Return [x, y] of the center of cell containing provided text 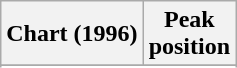
Peakposition [189, 34]
Chart (1996) [72, 34]
